Locate the cell with the specified text and output its [x, y] center coordinate. 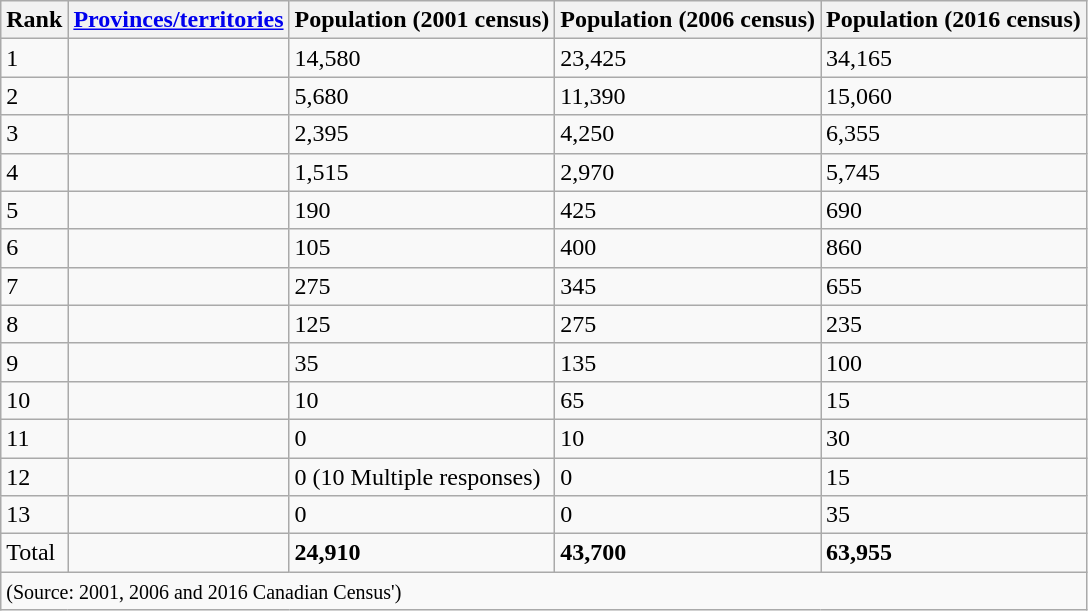
Total [34, 553]
1 [34, 58]
5 [34, 210]
0 (10 Multiple responses) [422, 477]
7 [34, 286]
Population (2016 census) [954, 20]
23,425 [688, 58]
345 [688, 286]
135 [688, 362]
15,060 [954, 96]
13 [34, 515]
105 [422, 248]
24,910 [422, 553]
Population (2006 census) [688, 20]
425 [688, 210]
400 [688, 248]
65 [688, 400]
2,970 [688, 172]
11,390 [688, 96]
Provinces/territories [178, 20]
860 [954, 248]
5,745 [954, 172]
4 [34, 172]
125 [422, 324]
100 [954, 362]
2,395 [422, 134]
12 [34, 477]
235 [954, 324]
6,355 [954, 134]
43,700 [688, 553]
2 [34, 96]
690 [954, 210]
655 [954, 286]
4,250 [688, 134]
8 [34, 324]
1,515 [422, 172]
6 [34, 248]
Rank [34, 20]
34,165 [954, 58]
63,955 [954, 553]
14,580 [422, 58]
3 [34, 134]
5,680 [422, 96]
9 [34, 362]
(Source: 2001, 2006 and 2016 Canadian Census') [544, 591]
190 [422, 210]
Population (2001 census) [422, 20]
30 [954, 438]
11 [34, 438]
